Output the (x, y) coordinate of the center of the cell containing the given text.  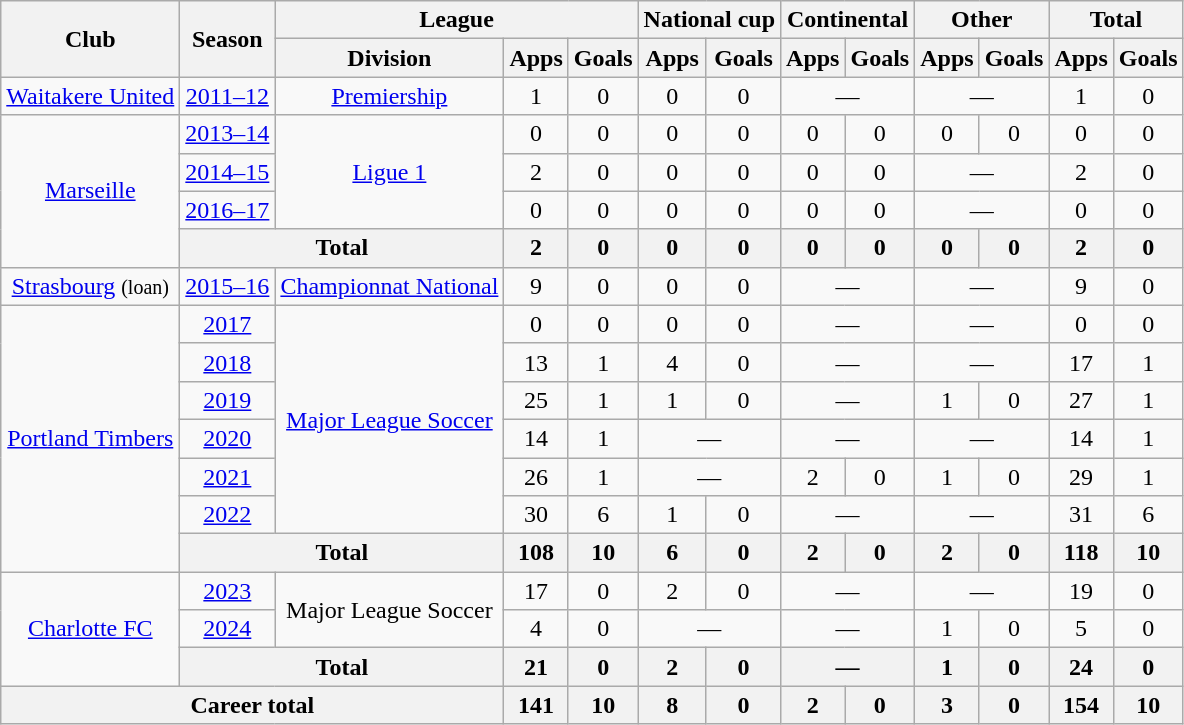
Championnat National (390, 286)
2011–12 (228, 96)
27 (1081, 400)
Portland Timbers (90, 438)
31 (1081, 515)
154 (1081, 705)
141 (536, 705)
5 (1081, 629)
2018 (228, 362)
2020 (228, 438)
Premiership (390, 96)
Other (982, 20)
118 (1081, 553)
League (456, 20)
Marseille (90, 191)
24 (1081, 667)
25 (536, 400)
30 (536, 515)
2017 (228, 324)
2014–15 (228, 172)
Continental (848, 20)
Career total (252, 705)
3 (947, 705)
Strasbourg (loan) (90, 286)
29 (1081, 477)
Charlotte FC (90, 629)
Waitakere United (90, 96)
108 (536, 553)
Ligue 1 (390, 172)
Division (390, 58)
2013–14 (228, 134)
21 (536, 667)
2023 (228, 591)
Season (228, 39)
26 (536, 477)
Club (90, 39)
13 (536, 362)
2024 (228, 629)
2019 (228, 400)
National cup (709, 20)
8 (672, 705)
2015–16 (228, 286)
19 (1081, 591)
2022 (228, 515)
2016–17 (228, 210)
2021 (228, 477)
